Return (X, Y) of the center of cell containing provided text 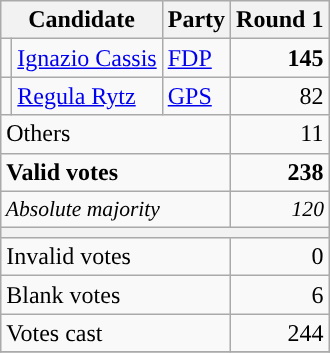
Party (196, 20)
6 (280, 295)
Regula Rytz (87, 96)
Round 1 (280, 20)
145 (280, 58)
Blank votes (116, 295)
Ignazio Cassis (87, 58)
Candidate (82, 20)
238 (280, 172)
Valid votes (116, 172)
0 (280, 257)
244 (280, 333)
Others (116, 134)
Invalid votes (116, 257)
FDP (196, 58)
11 (280, 134)
Votes cast (116, 333)
120 (280, 209)
82 (280, 96)
Absolute majority (116, 209)
GPS (196, 96)
